Capture the cell that displays the provided text and extract its [x, y] central coordinate. 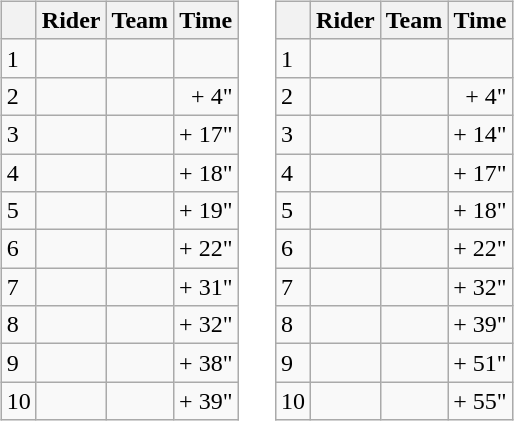
+ 38" [206, 363]
+ 51" [480, 363]
+ 31" [206, 287]
+ 55" [480, 401]
+ 14" [480, 134]
+ 19" [206, 211]
